From the cell containing the given text, extract its center point as (X, Y) coordinate. 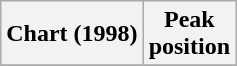
Peakposition (189, 34)
Chart (1998) (72, 34)
